Return (x, y) of the center of cell containing provided text 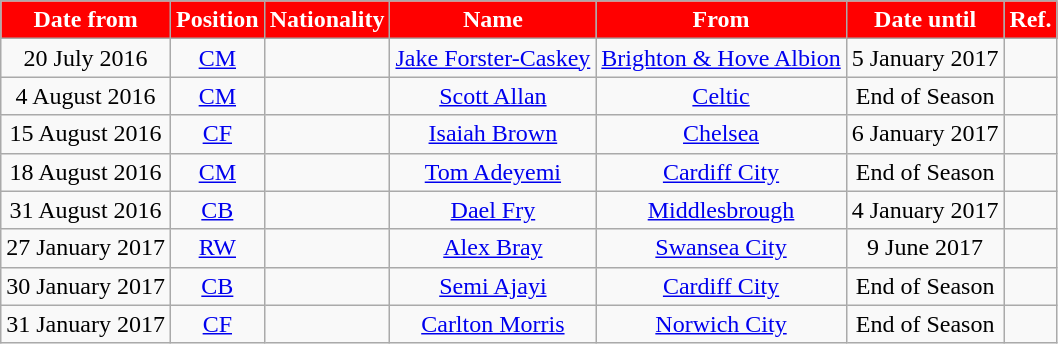
Swansea City (721, 248)
Name (493, 20)
Scott Allan (493, 96)
Brighton & Hove Albion (721, 58)
Date until (925, 20)
6 January 2017 (925, 134)
15 August 2016 (86, 134)
Nationality (327, 20)
31 January 2017 (86, 324)
Tom Adeyemi (493, 172)
4 January 2017 (925, 210)
Celtic (721, 96)
Chelsea (721, 134)
Carlton Morris (493, 324)
27 January 2017 (86, 248)
Ref. (1030, 20)
Dael Fry (493, 210)
Middlesbrough (721, 210)
From (721, 20)
Jake Forster-Caskey (493, 58)
4 August 2016 (86, 96)
Alex Bray (493, 248)
18 August 2016 (86, 172)
31 August 2016 (86, 210)
30 January 2017 (86, 286)
5 January 2017 (925, 58)
Norwich City (721, 324)
Isaiah Brown (493, 134)
9 June 2017 (925, 248)
Position (217, 20)
RW (217, 248)
20 July 2016 (86, 58)
Semi Ajayi (493, 286)
Date from (86, 20)
